Identify which cell holds the provided text, then report its (X, Y) central coordinate. 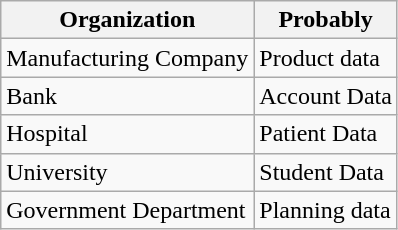
Product data (326, 58)
Patient Data (326, 134)
Hospital (128, 134)
Account Data (326, 96)
University (128, 172)
Bank (128, 96)
Manufacturing Company (128, 58)
Student Data (326, 172)
Probably (326, 20)
Government Department (128, 210)
Planning data (326, 210)
Organization (128, 20)
